Identify which cell holds the provided text, then report its (X, Y) central coordinate. 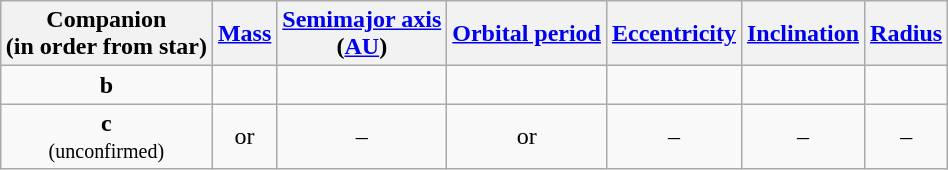
Mass (244, 34)
Orbital period (527, 34)
Eccentricity (674, 34)
Inclination (802, 34)
Semimajor axis(AU) (362, 34)
Radius (906, 34)
b (106, 85)
Companion (in order from star) (106, 34)
c(unconfirmed) (106, 136)
